From the cell containing the given text, extract its center point as (x, y) coordinate. 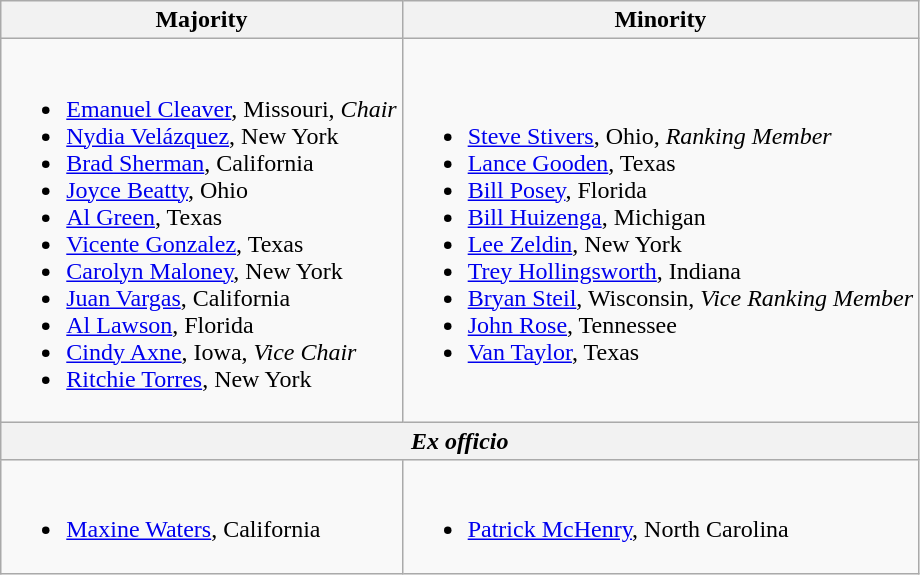
Minority (660, 20)
Patrick McHenry, North Carolina (660, 516)
Ex officio (460, 441)
Maxine Waters, California (202, 516)
Majority (202, 20)
